Search for the cell housing the specified text and yield its [x, y] center coordinate. 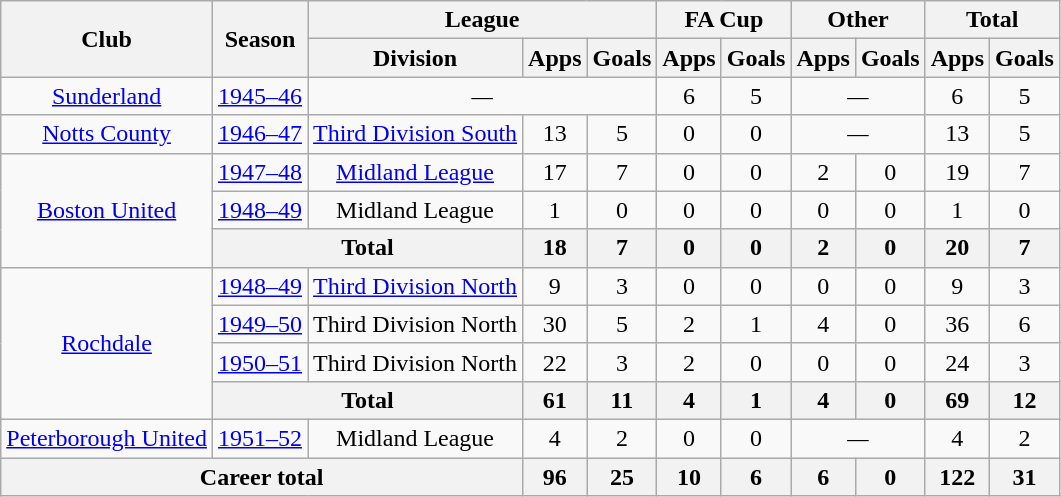
10 [689, 477]
69 [957, 400]
22 [555, 362]
1950–51 [260, 362]
96 [555, 477]
Sunderland [107, 96]
FA Cup [724, 20]
11 [622, 400]
Club [107, 39]
Division [416, 58]
24 [957, 362]
1947–48 [260, 172]
17 [555, 172]
61 [555, 400]
Peterborough United [107, 438]
Career total [262, 477]
20 [957, 248]
18 [555, 248]
12 [1025, 400]
Boston United [107, 210]
25 [622, 477]
1951–52 [260, 438]
Third Division South [416, 134]
30 [555, 324]
Notts County [107, 134]
1946–47 [260, 134]
19 [957, 172]
31 [1025, 477]
1949–50 [260, 324]
36 [957, 324]
1945–46 [260, 96]
122 [957, 477]
Rochdale [107, 343]
Other [858, 20]
League [482, 20]
Season [260, 39]
